Search for the cell housing the specified text and yield its (x, y) center coordinate. 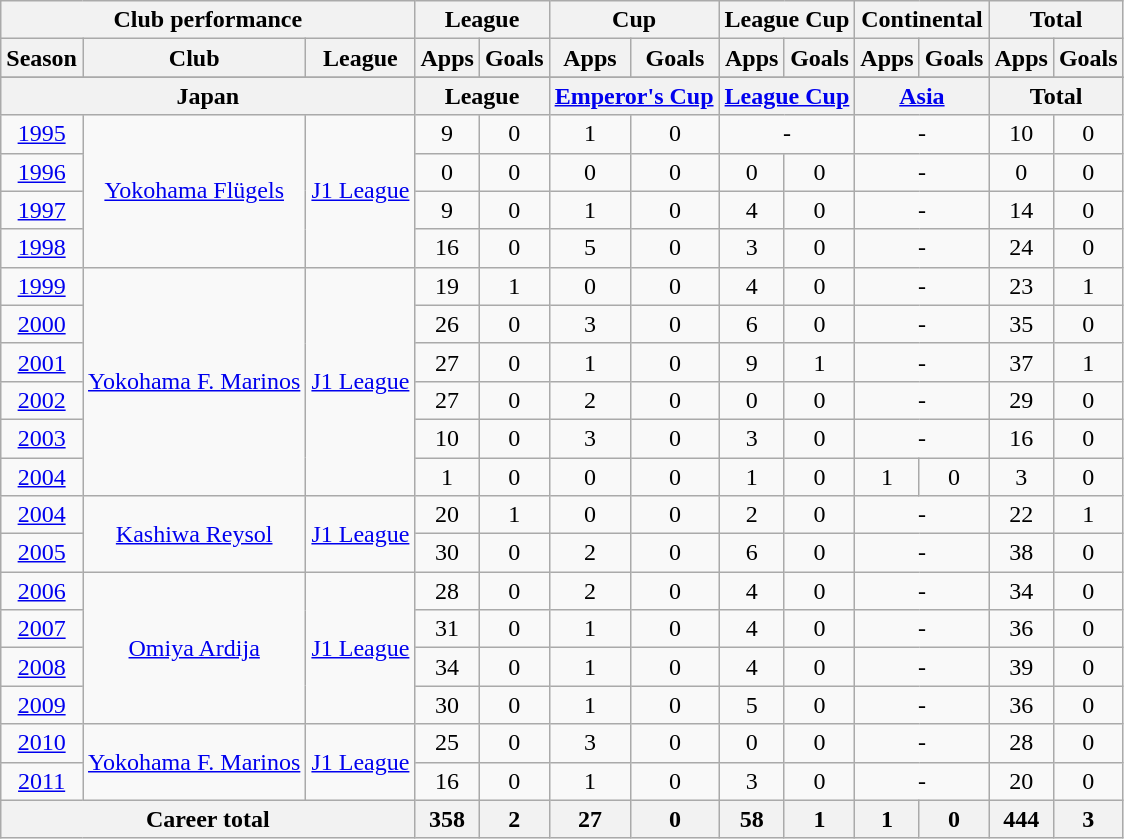
1998 (42, 248)
39 (1021, 667)
Continental (922, 20)
2011 (42, 781)
2008 (42, 667)
2007 (42, 629)
Emperor's Cup (634, 96)
Club (194, 58)
Season (42, 58)
29 (1021, 400)
31 (447, 629)
358 (447, 819)
25 (447, 743)
Asia (922, 96)
2002 (42, 400)
2003 (42, 438)
Career total (208, 819)
1996 (42, 172)
26 (447, 324)
24 (1021, 248)
1997 (42, 210)
Omiya Ardija (194, 648)
2005 (42, 553)
444 (1021, 819)
Japan (208, 96)
19 (447, 286)
1999 (42, 286)
35 (1021, 324)
37 (1021, 362)
Yokohama Flügels (194, 191)
2010 (42, 743)
38 (1021, 553)
58 (752, 819)
Kashiwa Reysol (194, 534)
2006 (42, 591)
23 (1021, 286)
2001 (42, 362)
22 (1021, 515)
2000 (42, 324)
1995 (42, 134)
Cup (634, 20)
2009 (42, 705)
Club performance (208, 20)
14 (1021, 210)
